Find where the given text appears and provide that cell's center as [X, Y] coordinate. 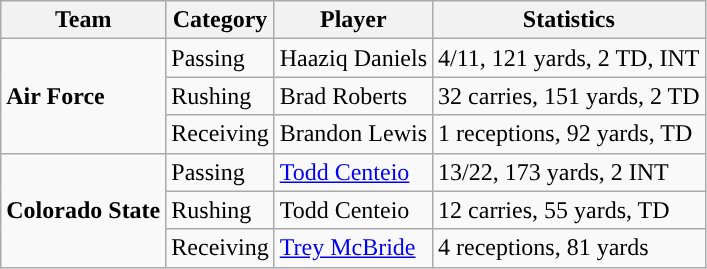
Team [84, 20]
Brandon Lewis [353, 134]
Player [353, 20]
Colorado State [84, 210]
32 carries, 151 yards, 2 TD [570, 96]
Statistics [570, 20]
Haaziq Daniels [353, 58]
1 receptions, 92 yards, TD [570, 134]
13/22, 173 yards, 2 INT [570, 172]
Air Force [84, 96]
Category [220, 20]
12 carries, 55 yards, TD [570, 210]
4 receptions, 81 yards [570, 248]
Trey McBride [353, 248]
4/11, 121 yards, 2 TD, INT [570, 58]
Brad Roberts [353, 96]
